Return (X, Y) of the center of cell containing provided text 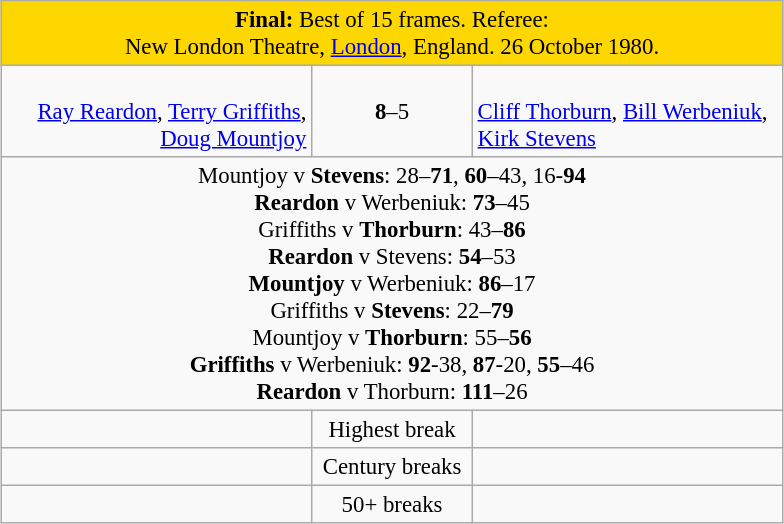
Cliff Thorburn, Bill Werbeniuk, Kirk Stevens (628, 112)
Ray Reardon, Terry Griffiths, Doug Mountjoy (156, 112)
50+ breaks (392, 505)
8–5 (392, 112)
Century breaks (392, 467)
Highest break (392, 430)
Final: Best of 15 frames. Referee: New London Theatre, London, England. 26 October 1980. (392, 34)
